Detect which cell encompasses the target text, then output its (X, Y) center coordinate. 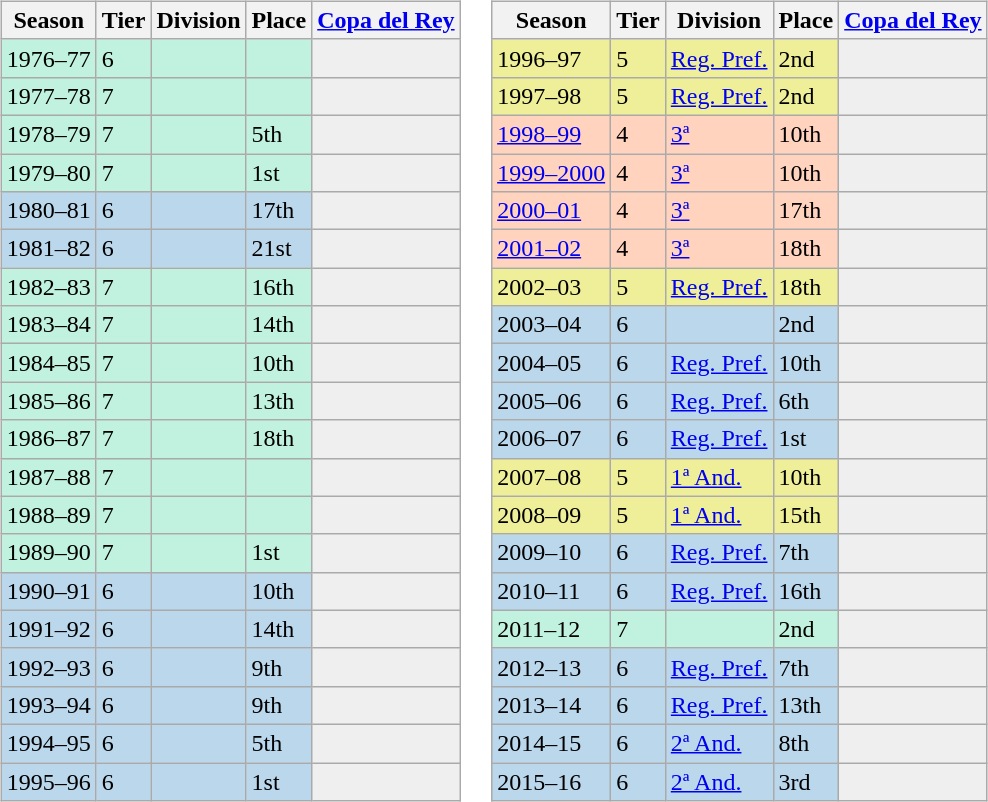
2008–09 (552, 515)
1997–98 (552, 96)
2013–14 (552, 705)
1995–96 (48, 781)
1977–78 (48, 96)
1998–99 (552, 134)
8th (806, 743)
1979–80 (48, 173)
2015–16 (552, 781)
1981–82 (48, 249)
2006–07 (552, 439)
1992–93 (48, 667)
2011–12 (552, 629)
1978–79 (48, 134)
1989–90 (48, 553)
1982–83 (48, 287)
15th (806, 515)
2014–15 (552, 743)
1991–92 (48, 629)
3rd (806, 781)
21st (279, 249)
1987–88 (48, 477)
1994–95 (48, 743)
6th (806, 401)
1984–85 (48, 363)
2007–08 (552, 477)
1988–89 (48, 515)
1990–91 (48, 591)
2012–13 (552, 667)
1983–84 (48, 325)
1999–2000 (552, 173)
1993–94 (48, 705)
2002–03 (552, 287)
2009–10 (552, 553)
2003–04 (552, 325)
2000–01 (552, 211)
1985–86 (48, 401)
1986–87 (48, 439)
1976–77 (48, 58)
1996–97 (552, 58)
2005–06 (552, 401)
1980–81 (48, 211)
2010–11 (552, 591)
2004–05 (552, 363)
2001–02 (552, 249)
